Capture the cell that displays the provided text and extract its (X, Y) central coordinate. 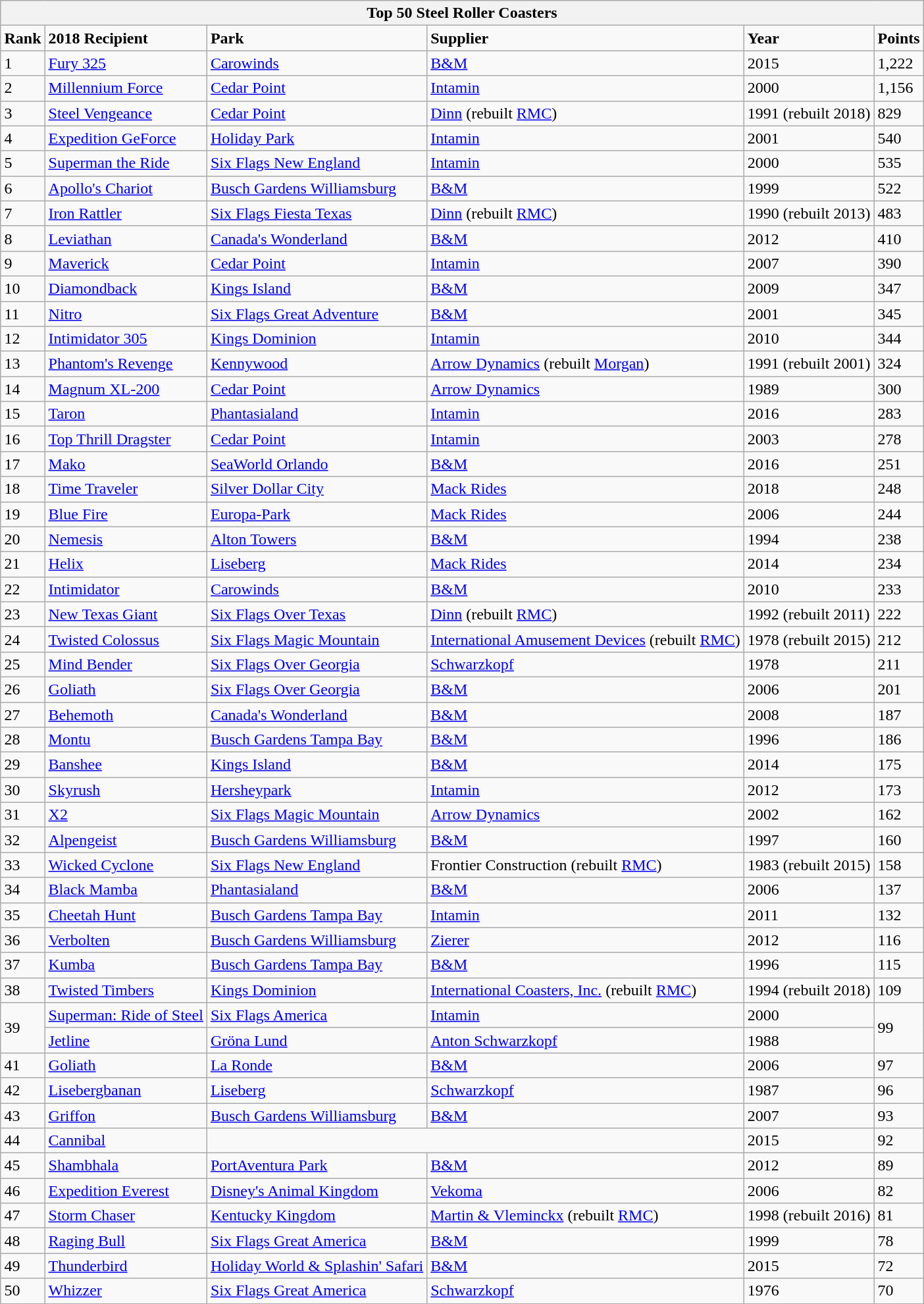
Superman: Ride of Steel (126, 1015)
Nitro (126, 314)
49 (22, 1266)
31 (22, 815)
211 (899, 664)
International Amusement Devices (rebuilt RMC) (586, 639)
162 (899, 815)
2 (22, 88)
115 (899, 965)
21 (22, 564)
1998 (rebuilt 2016) (809, 1216)
1983 (rebuilt 2015) (809, 865)
Raging Bull (126, 1241)
Frontier Construction (rebuilt RMC) (586, 865)
93 (899, 1116)
78 (899, 1241)
42 (22, 1090)
1987 (809, 1090)
17 (22, 464)
1997 (809, 840)
2008 (809, 714)
Shambhala (126, 1166)
233 (899, 589)
Superman the Ride (126, 163)
27 (22, 714)
Lisebergbanan (126, 1090)
251 (899, 464)
72 (899, 1266)
Top 50 Steel Roller Coasters (462, 13)
19 (22, 514)
1994 (rebuilt 2018) (809, 990)
2009 (809, 288)
22 (22, 589)
11 (22, 314)
43 (22, 1116)
39 (22, 1028)
82 (899, 1191)
Black Mamba (126, 890)
Points (899, 38)
Arrow Dynamics (rebuilt Morgan) (586, 364)
Banshee (126, 765)
390 (899, 263)
15 (22, 414)
32 (22, 840)
Verbolten (126, 940)
540 (899, 138)
186 (899, 740)
Park (317, 38)
41 (22, 1065)
212 (899, 639)
Wicked Cyclone (126, 865)
37 (22, 965)
Alton Towers (317, 539)
4 (22, 138)
Intimidator (126, 589)
Expedition Everest (126, 1191)
Nemesis (126, 539)
35 (22, 915)
132 (899, 915)
Helix (126, 564)
1,156 (899, 88)
1978 (809, 664)
46 (22, 1191)
23 (22, 614)
109 (899, 990)
234 (899, 564)
283 (899, 414)
La Ronde (317, 1065)
18 (22, 489)
1991 (rebuilt 2018) (809, 113)
238 (899, 539)
Kumba (126, 965)
1992 (rebuilt 2011) (809, 614)
116 (899, 940)
Thunderbird (126, 1266)
48 (22, 1241)
13 (22, 364)
Holiday World & Splashin' Safari (317, 1266)
Expedition GeForce (126, 138)
Iron Rattler (126, 213)
Jetline (126, 1040)
92 (899, 1141)
Six Flags Great Adventure (317, 314)
Time Traveler (126, 489)
6 (22, 188)
96 (899, 1090)
97 (899, 1065)
483 (899, 213)
Six Flags Over Texas (317, 614)
Blue Fire (126, 514)
Leviathan (126, 238)
Whizzer (126, 1291)
1989 (809, 389)
300 (899, 389)
Behemoth (126, 714)
Storm Chaser (126, 1216)
2018 (809, 489)
201 (899, 689)
X2 (126, 815)
1 (22, 63)
Phantom's Revenge (126, 364)
26 (22, 689)
Mako (126, 464)
50 (22, 1291)
Intimidator 305 (126, 339)
International Coasters, Inc. (rebuilt RMC) (586, 990)
Gröna Lund (317, 1040)
Cannibal (126, 1141)
Griffon (126, 1116)
Alpengeist (126, 840)
522 (899, 188)
344 (899, 339)
Kentucky Kingdom (317, 1216)
1991 (rebuilt 2001) (809, 364)
2003 (809, 439)
Mind Bender (126, 664)
248 (899, 489)
1988 (809, 1040)
9 (22, 263)
324 (899, 364)
345 (899, 314)
Martin & Vleminckx (rebuilt RMC) (586, 1216)
1,222 (899, 63)
Fury 325 (126, 63)
PortAventura Park (317, 1166)
187 (899, 714)
3 (22, 113)
173 (899, 790)
2011 (809, 915)
Top Thrill Dragster (126, 439)
12 (22, 339)
222 (899, 614)
Millennium Force (126, 88)
Maverick (126, 263)
Zierer (586, 940)
Vekoma (586, 1191)
2018 Recipient (126, 38)
Europa-Park (317, 514)
70 (899, 1291)
33 (22, 865)
99 (899, 1028)
36 (22, 940)
Kennywood (317, 364)
8 (22, 238)
Montu (126, 740)
5 (22, 163)
Silver Dollar City (317, 489)
347 (899, 288)
44 (22, 1141)
38 (22, 990)
Anton Schwarzkopf (586, 1040)
Magnum XL-200 (126, 389)
Taron (126, 414)
Holiday Park (317, 138)
Cheetah Hunt (126, 915)
47 (22, 1216)
10 (22, 288)
2002 (809, 815)
1978 (rebuilt 2015) (809, 639)
30 (22, 790)
829 (899, 113)
28 (22, 740)
1994 (809, 539)
81 (899, 1216)
89 (899, 1166)
244 (899, 514)
New Texas Giant (126, 614)
14 (22, 389)
Year (809, 38)
410 (899, 238)
16 (22, 439)
137 (899, 890)
34 (22, 890)
29 (22, 765)
Steel Vengeance (126, 113)
175 (899, 765)
160 (899, 840)
Six Flags Fiesta Texas (317, 213)
278 (899, 439)
Skyrush (126, 790)
Six Flags America (317, 1015)
535 (899, 163)
Apollo's Chariot (126, 188)
1976 (809, 1291)
1990 (rebuilt 2013) (809, 213)
45 (22, 1166)
Twisted Timbers (126, 990)
20 (22, 539)
Rank (22, 38)
Disney's Animal Kingdom (317, 1191)
25 (22, 664)
SeaWorld Orlando (317, 464)
24 (22, 639)
Diamondback (126, 288)
158 (899, 865)
7 (22, 213)
Hersheypark (317, 790)
Twisted Colossus (126, 639)
Supplier (586, 38)
